Return (X, Y) of the center of cell containing provided text 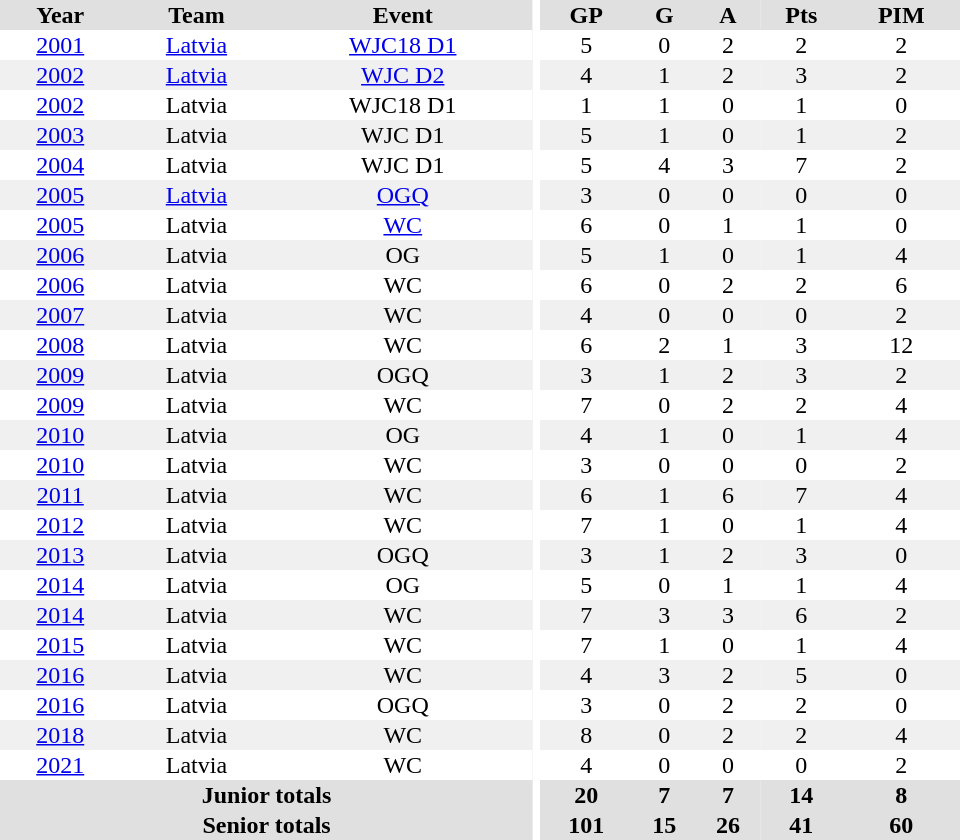
14 (802, 795)
12 (902, 345)
Year (60, 15)
2008 (60, 345)
101 (586, 825)
2012 (60, 525)
2018 (60, 735)
Junior totals (266, 795)
Senior totals (266, 825)
2004 (60, 165)
2007 (60, 315)
G (664, 15)
PIM (902, 15)
Event (402, 15)
Team (196, 15)
Pts (802, 15)
2001 (60, 45)
2003 (60, 135)
2015 (60, 645)
15 (664, 825)
20 (586, 795)
60 (902, 825)
2021 (60, 765)
26 (728, 825)
2011 (60, 495)
WJC D2 (402, 75)
A (728, 15)
GP (586, 15)
41 (802, 825)
2013 (60, 555)
